Search for the cell housing the specified text and yield its [x, y] center coordinate. 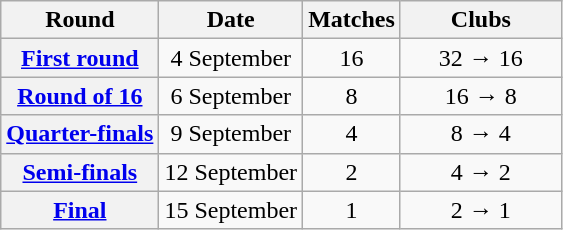
2 [352, 172]
8 → 4 [480, 134]
9 September [231, 134]
Round of 16 [80, 96]
2 → 1 [480, 210]
Date [231, 20]
12 September [231, 172]
4 → 2 [480, 172]
Quarter-finals [80, 134]
Final [80, 210]
Round [80, 20]
4 [352, 134]
4 September [231, 58]
First round [80, 58]
Semi-finals [80, 172]
16 → 8 [480, 96]
1 [352, 210]
Clubs [480, 20]
16 [352, 58]
Matches [352, 20]
32 → 16 [480, 58]
8 [352, 96]
6 September [231, 96]
15 September [231, 210]
